From the cell containing the given text, extract its center point as [X, Y] coordinate. 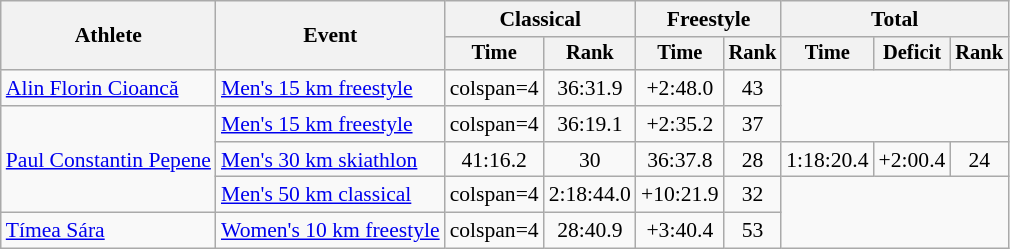
Tímea Sára [108, 231]
Athlete [108, 36]
36:19.1 [590, 124]
32 [753, 195]
+2:35.2 [680, 124]
Freestyle [708, 19]
28 [753, 160]
41:16.2 [494, 160]
36:31.9 [590, 88]
Deficit [912, 54]
30 [590, 160]
36:37.8 [680, 160]
24 [979, 160]
Men's 50 km classical [330, 195]
2:18:44.0 [590, 195]
Paul Constantin Pepene [108, 160]
+2:00.4 [912, 160]
+2:48.0 [680, 88]
Classical [540, 19]
Event [330, 36]
1:18:20.4 [827, 160]
Total [894, 19]
Alin Florin Cioancă [108, 88]
43 [753, 88]
+3:40.4 [680, 231]
37 [753, 124]
+10:21.9 [680, 195]
53 [753, 231]
Men's 30 km skiathlon [330, 160]
28:40.9 [590, 231]
Women's 10 km freestyle [330, 231]
